Capture the cell that displays the provided text and extract its [X, Y] central coordinate. 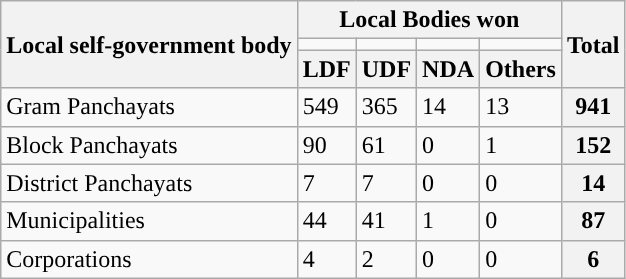
549 [326, 107]
365 [386, 107]
Block Panchayats [149, 145]
Local Bodies won [429, 20]
152 [593, 145]
Corporations [149, 259]
87 [593, 221]
41 [386, 221]
NDA [448, 69]
61 [386, 145]
District Panchayats [149, 183]
Gram Panchayats [149, 107]
941 [593, 107]
4 [326, 259]
Municipalities [149, 221]
2 [386, 259]
Local self-government body [149, 44]
90 [326, 145]
Total [593, 44]
LDF [326, 69]
6 [593, 259]
Others [521, 69]
44 [326, 221]
UDF [386, 69]
13 [521, 107]
